Provide the [x, y] coordinate of the cell's center where the given text is located.  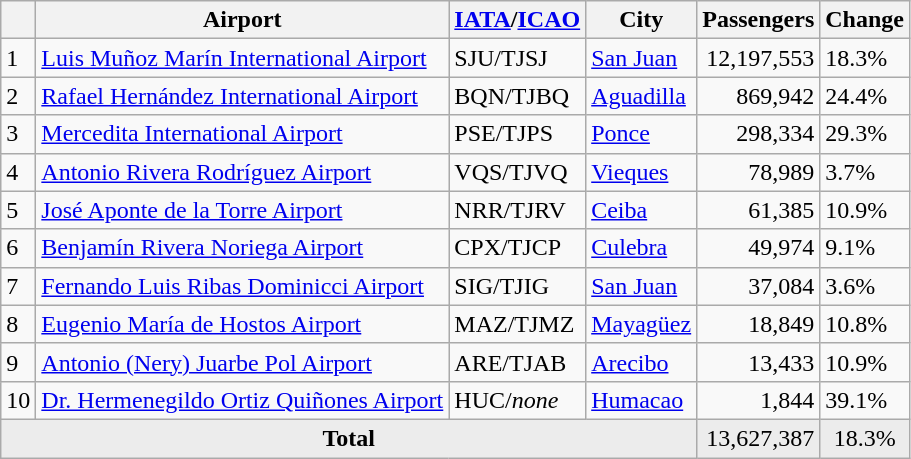
24.4% [865, 96]
9 [18, 362]
5 [18, 210]
1 [18, 58]
4 [18, 172]
7 [18, 286]
39.1% [865, 400]
Passengers [758, 20]
49,974 [758, 248]
Aguadilla [642, 96]
Airport [242, 20]
10 [18, 400]
NRR/TJRV [518, 210]
Antonio Rivera Rodríguez Airport [242, 172]
HUC/none [518, 400]
18,849 [758, 324]
869,942 [758, 96]
37,084 [758, 286]
29.3% [865, 134]
Ceiba [642, 210]
13,433 [758, 362]
Luis Muñoz Marín International Airport [242, 58]
Total [349, 438]
Fernando Luis Ribas Dominicci Airport [242, 286]
Culebra [642, 248]
Rafael Hernández International Airport [242, 96]
10.8% [865, 324]
BQN/TJBQ [518, 96]
Arecibo [642, 362]
Ponce [642, 134]
Dr. Hermenegildo Ortiz Quiñones Airport [242, 400]
3.7% [865, 172]
Change [865, 20]
Humacao [642, 400]
MAZ/TJMZ [518, 324]
SJU/TJSJ [518, 58]
Eugenio María de Hostos Airport [242, 324]
78,989 [758, 172]
2 [18, 96]
ARE/TJAB [518, 362]
SIG/TJIG [518, 286]
9.1% [865, 248]
Benjamín Rivera Noriega Airport [242, 248]
8 [18, 324]
Mayagüez [642, 324]
3 [18, 134]
3.6% [865, 286]
12,197,553 [758, 58]
298,334 [758, 134]
PSE/TJPS [518, 134]
6 [18, 248]
IATA/ICAO [518, 20]
13,627,387 [758, 438]
José Aponte de la Torre Airport [242, 210]
Antonio (Nery) Juarbe Pol Airport [242, 362]
City [642, 20]
61,385 [758, 210]
1,844 [758, 400]
VQS/TJVQ [518, 172]
Vieques [642, 172]
CPX/TJCP [518, 248]
Mercedita International Airport [242, 134]
